Return [x, y] of the center of cell containing provided text 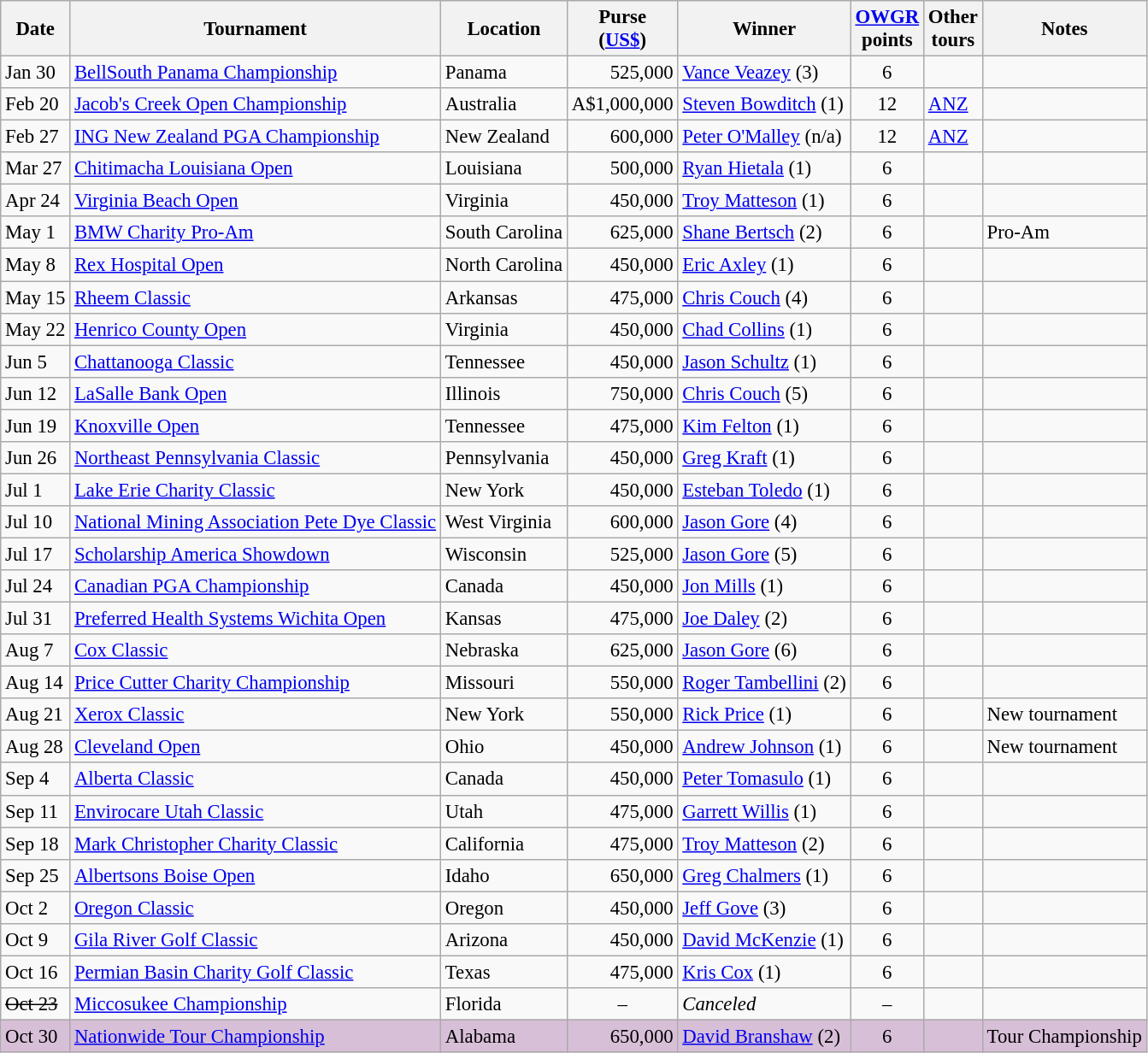
Kris Cox (1) [764, 972]
ING New Zealand PGA Championship [256, 137]
Greg Chalmers (1) [764, 875]
South Carolina [503, 233]
OWGRpoints [887, 29]
Jeff Gove (3) [764, 908]
Envirocare Utah Classic [256, 811]
Aug 28 [36, 747]
Preferred Health Systems Wichita Open [256, 619]
Wisconsin [503, 554]
New Zealand [503, 137]
Oregon Classic [256, 908]
Apr 24 [36, 201]
Sep 25 [36, 875]
Knoxville Open [256, 426]
Arizona [503, 940]
Jun 12 [36, 393]
Cox Classic [256, 650]
Vance Veazey (3) [764, 73]
Jun 19 [36, 426]
Chad Collins (1) [764, 329]
David Branshaw (2) [764, 1036]
Jun 26 [36, 458]
Sep 11 [36, 811]
Jul 10 [36, 522]
Aug 14 [36, 683]
Alabama [503, 1036]
Pennsylvania [503, 458]
May 22 [36, 329]
Lake Erie Charity Classic [256, 490]
Shane Bertsch (2) [764, 233]
750,000 [622, 393]
Peter Tomasulo (1) [764, 779]
Oct 9 [36, 940]
California [503, 844]
Sep 4 [36, 779]
LaSalle Bank Open [256, 393]
Tournament [256, 29]
May 15 [36, 297]
Purse(US$) [622, 29]
Jacob's Creek Open Championship [256, 104]
Oregon [503, 908]
Jan 30 [36, 73]
National Mining Association Pete Dye Classic [256, 522]
Virginia Beach Open [256, 201]
Chris Couch (4) [764, 297]
Chattanooga Classic [256, 362]
Australia [503, 104]
Mark Christopher Charity Classic [256, 844]
Sep 18 [36, 844]
Steven Bowditch (1) [764, 104]
Idaho [503, 875]
Price Cutter Charity Championship [256, 683]
Rheem Classic [256, 297]
Northeast Pennsylvania Classic [256, 458]
Kim Felton (1) [764, 426]
Rick Price (1) [764, 715]
Winner [764, 29]
Oct 2 [36, 908]
Date [36, 29]
Peter O'Malley (n/a) [764, 137]
Othertours [952, 29]
Florida [503, 1004]
Xerox Classic [256, 715]
BellSouth Panama Championship [256, 73]
Location [503, 29]
Oct 16 [36, 972]
North Carolina [503, 265]
Jason Gore (6) [764, 650]
Ohio [503, 747]
500,000 [622, 168]
Oct 30 [36, 1036]
Oct 23 [36, 1004]
Jason Schultz (1) [764, 362]
Eric Axley (1) [764, 265]
Pro-Am [1064, 233]
Aug 7 [36, 650]
A$1,000,000 [622, 104]
Jul 1 [36, 490]
Jul 31 [36, 619]
Joe Daley (2) [764, 619]
Permian Basin Charity Golf Classic [256, 972]
Panama [503, 73]
David McKenzie (1) [764, 940]
Utah [503, 811]
Andrew Johnson (1) [764, 747]
Garrett Willis (1) [764, 811]
Notes [1064, 29]
Aug 21 [36, 715]
Texas [503, 972]
Troy Matteson (1) [764, 201]
Missouri [503, 683]
Scholarship America Showdown [256, 554]
Jul 17 [36, 554]
Albertsons Boise Open [256, 875]
Miccosukee Championship [256, 1004]
Louisiana [503, 168]
BMW Charity Pro-Am [256, 233]
Esteban Toledo (1) [764, 490]
Nationwide Tour Championship [256, 1036]
Henrico County Open [256, 329]
Jon Mills (1) [764, 586]
Gila River Golf Classic [256, 940]
Tour Championship [1064, 1036]
Ryan Hietala (1) [764, 168]
Greg Kraft (1) [764, 458]
Jun 5 [36, 362]
Jason Gore (5) [764, 554]
Arkansas [503, 297]
Rex Hospital Open [256, 265]
West Virginia [503, 522]
Nebraska [503, 650]
Roger Tambellini (2) [764, 683]
Jul 24 [36, 586]
Feb 27 [36, 137]
Illinois [503, 393]
Jason Gore (4) [764, 522]
May 8 [36, 265]
Canceled [764, 1004]
Alberta Classic [256, 779]
Feb 20 [36, 104]
Kansas [503, 619]
Chris Couch (5) [764, 393]
Canadian PGA Championship [256, 586]
Chitimacha Louisiana Open [256, 168]
May 1 [36, 233]
Mar 27 [36, 168]
Troy Matteson (2) [764, 844]
Cleveland Open [256, 747]
